From the cell containing the given text, extract its center point as [X, Y] coordinate. 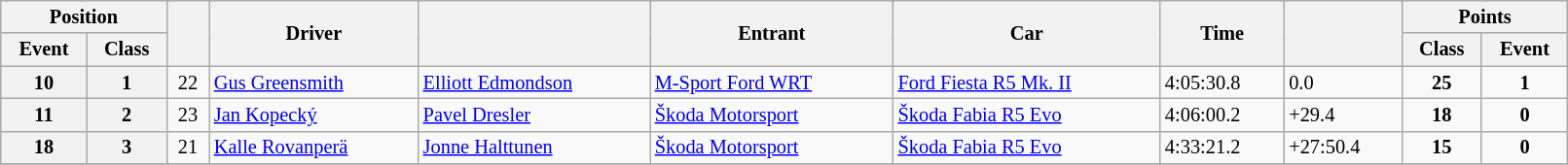
4:05:30.8 [1222, 82]
11 [44, 115]
3 [127, 148]
0.0 [1343, 82]
Position [84, 16]
+27:50.4 [1343, 148]
15 [1441, 148]
Entrant [772, 33]
Car [1027, 33]
M-Sport Ford WRT [772, 82]
Kalle Rovanperä [313, 148]
Gus Greensmith [313, 82]
22 [188, 82]
Jan Kopecký [313, 115]
4:06:00.2 [1222, 115]
Ford Fiesta R5 Mk. II [1027, 82]
25 [1441, 82]
2 [127, 115]
21 [188, 148]
23 [188, 115]
Pavel Dresler [534, 115]
+29.4 [1343, 115]
Driver [313, 33]
Time [1222, 33]
10 [44, 82]
Points [1485, 16]
Elliott Edmondson [534, 82]
Jonne Halttunen [534, 148]
4:33:21.2 [1222, 148]
